Provide the (X, Y) coordinate of the cell's center where the given text is located.  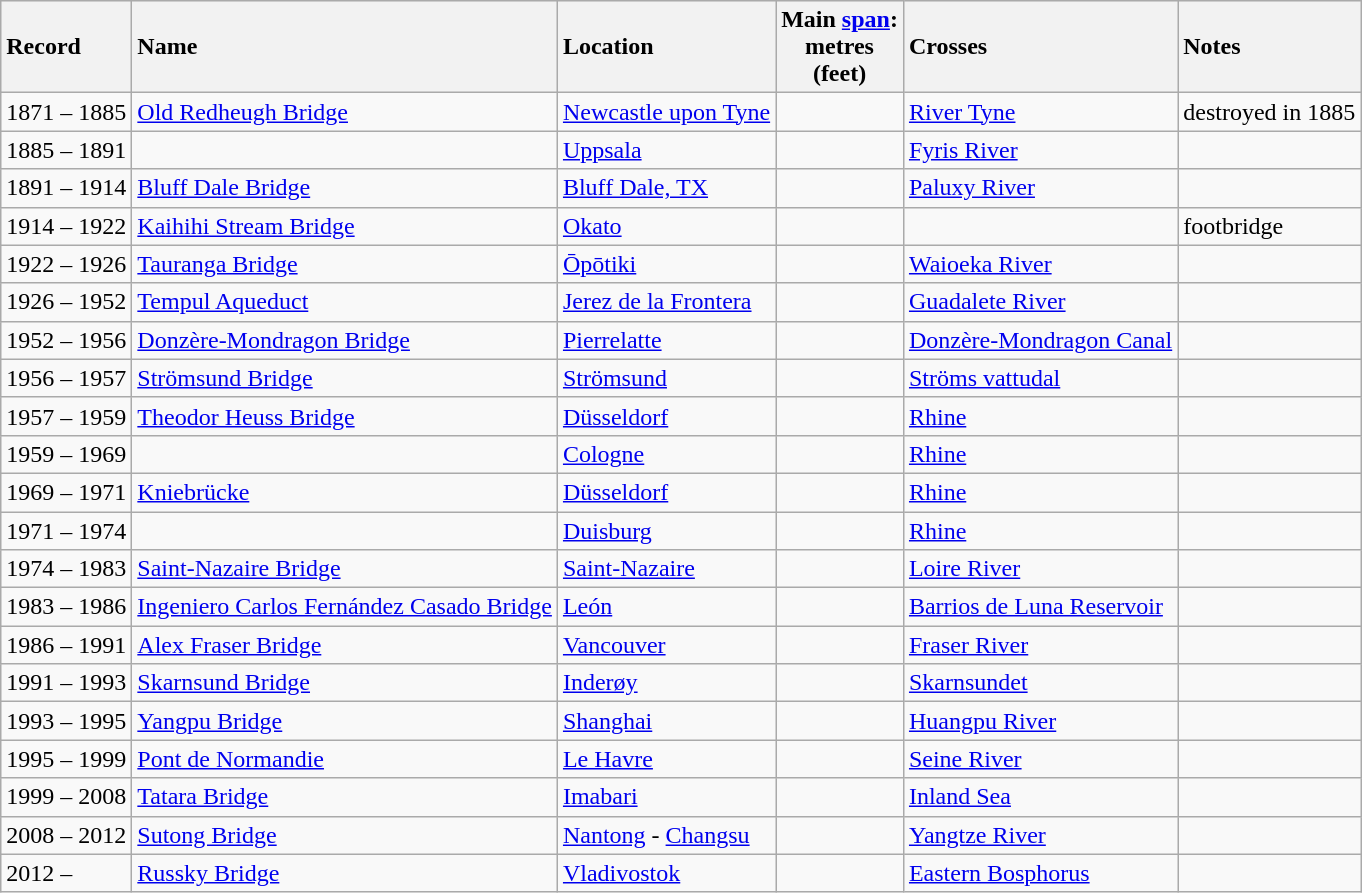
Fyris River (1040, 150)
destroyed in 1885 (1270, 112)
1974 – 1983 (66, 569)
Huangpu River (1040, 721)
Ingeniero Carlos Fernández Casado Bridge (345, 607)
Strömsund Bridge (345, 378)
Guadalete River (1040, 302)
Saint-Nazaire Bridge (345, 569)
Barrios de Luna Reservoir (1040, 607)
1969 – 1971 (66, 492)
footbridge (1270, 226)
Name (345, 47)
Newcastle upon Tyne (666, 112)
1957 – 1959 (66, 416)
Donzère-Mondragon Bridge (345, 340)
Saint-Nazaire (666, 569)
1986 – 1991 (66, 645)
Old Redheugh Bridge (345, 112)
Bluff Dale, TX (666, 188)
Skarnsundet (1040, 683)
Donzère-Mondragon Canal (1040, 340)
1891 – 1914 (66, 188)
Uppsala (666, 150)
Tatara Bridge (345, 797)
Le Havre (666, 759)
Eastern Bosphorus (1040, 873)
Alex Fraser Bridge (345, 645)
Bluff Dale Bridge (345, 188)
2012 – (66, 873)
Tempul Aqueduct (345, 302)
2008 – 2012 (66, 835)
1914 – 1922 (66, 226)
Pierrelatte (666, 340)
Pont de Normandie (345, 759)
1871 – 1885 (66, 112)
León (666, 607)
Inland Sea (1040, 797)
Kaihihi Stream Bridge (345, 226)
1926 – 1952 (66, 302)
Russky Bridge (345, 873)
Notes (1270, 47)
Yangtze River (1040, 835)
1959 – 1969 (66, 454)
Paluxy River (1040, 188)
Duisburg (666, 531)
1995 – 1999 (66, 759)
Location (666, 47)
Inderøy (666, 683)
Vancouver (666, 645)
Skarnsund Bridge (345, 683)
Yangpu Bridge (345, 721)
Strömsund (666, 378)
1993 – 1995 (66, 721)
Crosses (1040, 47)
Shanghai (666, 721)
Tauranga Bridge (345, 264)
Jerez de la Frontera (666, 302)
Ōpōtiki (666, 264)
Ströms vattudal (1040, 378)
Theodor Heuss Bridge (345, 416)
Imabari (666, 797)
River Tyne (1040, 112)
Kniebrücke (345, 492)
1983 – 1986 (66, 607)
1922 – 1926 (66, 264)
1885 – 1891 (66, 150)
Fraser River (1040, 645)
1952 – 1956 (66, 340)
1956 – 1957 (66, 378)
Waioeka River (1040, 264)
Vladivostok (666, 873)
Okato (666, 226)
Record (66, 47)
Sutong Bridge (345, 835)
1991 – 1993 (66, 683)
1971 – 1974 (66, 531)
Seine River (1040, 759)
Main span:metres(feet) (840, 47)
Cologne (666, 454)
1999 – 2008 (66, 797)
Nantong - Changsu (666, 835)
Loire River (1040, 569)
